Find where the given text appears and provide that cell's center as (x, y) coordinate. 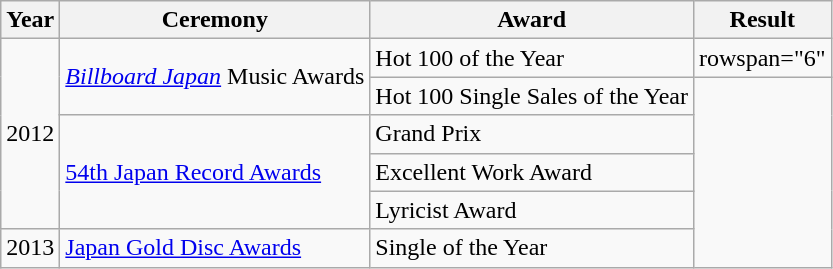
Result (762, 20)
Excellent Work Award (532, 172)
2012 (30, 134)
Grand Prix (532, 134)
54th Japan Record Awards (215, 172)
Lyricist Award (532, 210)
2013 (30, 248)
Ceremony (215, 20)
Hot 100 of the Year (532, 58)
Billboard Japan Music Awards (215, 77)
Award (532, 20)
Japan Gold Disc Awards (215, 248)
Single of the Year (532, 248)
Hot 100 Single Sales of the Year (532, 96)
Year (30, 20)
rowspan="6" (762, 58)
